Identify which cell holds the provided text, then report its [x, y] central coordinate. 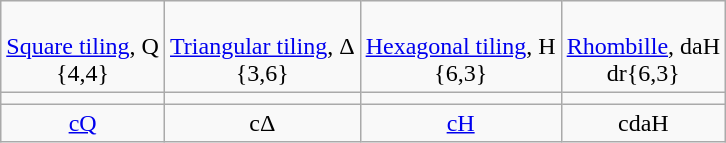
Triangular tiling, Δ{3,6} [262, 47]
cΔ [262, 123]
cdaH [643, 123]
Hexagonal tiling, H{6,3} [460, 47]
Square tiling, Q{4,4} [83, 47]
Rhombille, daHdr{6,3} [643, 47]
cH [460, 123]
cQ [83, 123]
